Output the [x, y] coordinate of the center of the cell containing the given text.  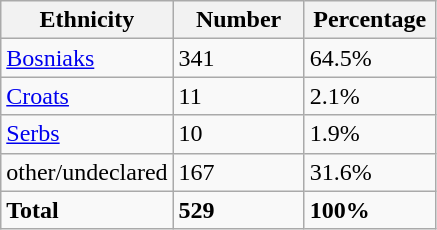
64.5% [370, 58]
Croats [87, 96]
Total [87, 210]
Percentage [370, 20]
529 [238, 210]
167 [238, 172]
1.9% [370, 134]
Ethnicity [87, 20]
Number [238, 20]
2.1% [370, 96]
Serbs [87, 134]
Bosniaks [87, 58]
31.6% [370, 172]
other/undeclared [87, 172]
10 [238, 134]
100% [370, 210]
11 [238, 96]
341 [238, 58]
